For the text-containing cell, return its midpoint in [X, Y] coordinate format. 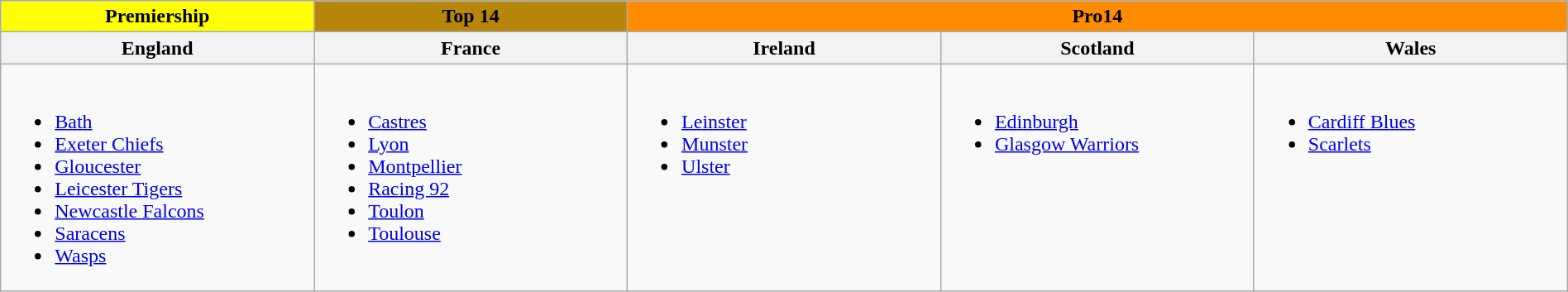
BathExeter ChiefsGloucesterLeicester TigersNewcastle FalconsSaracensWasps [157, 177]
Wales [1411, 48]
Scotland [1097, 48]
EdinburghGlasgow Warriors [1097, 177]
Premiership [157, 17]
CastresLyonMontpellierRacing 92ToulonToulouse [471, 177]
Pro14 [1098, 17]
France [471, 48]
Cardiff BluesScarlets [1411, 177]
Ireland [784, 48]
Top 14 [471, 17]
LeinsterMunsterUlster [784, 177]
England [157, 48]
